Scan for the cell matching the given text and deliver its (X, Y) coordinate at center. 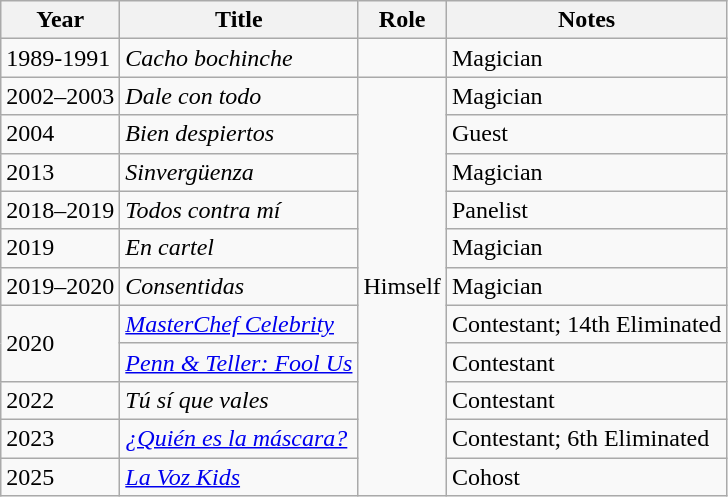
2013 (60, 172)
2019–2020 (60, 286)
2022 (60, 400)
Notes (586, 20)
Role (402, 20)
Cacho bochinche (239, 58)
2023 (60, 438)
MasterChef Celebrity (239, 324)
Contestant; 14th Eliminated (586, 324)
Tú sí que vales (239, 400)
2018–2019 (60, 210)
2025 (60, 477)
1989-1991 (60, 58)
2002–2003 (60, 96)
Cohost (586, 477)
2020 (60, 343)
Panelist (586, 210)
Guest (586, 134)
¿Quién es la máscara? (239, 438)
2004 (60, 134)
Sinvergüenza (239, 172)
Bien despiertos (239, 134)
Consentidas (239, 286)
Contestant; 6th Eliminated (586, 438)
En cartel (239, 248)
2019 (60, 248)
Title (239, 20)
Dale con todo (239, 96)
La Voz Kids (239, 477)
Todos contra mí (239, 210)
Himself (402, 286)
Penn & Teller: Fool Us (239, 362)
Year (60, 20)
